Pinpoint the cell where the given text exists, returning its [x, y] midpoint coordinate. 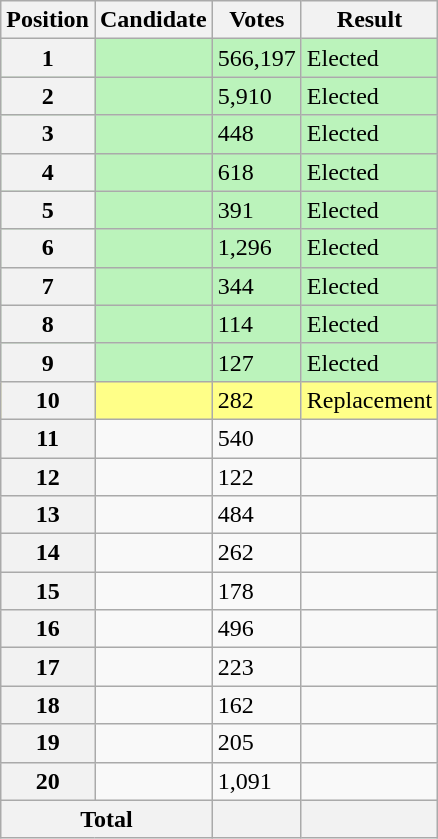
3 [48, 134]
484 [256, 515]
Total [107, 819]
9 [48, 362]
Position [48, 20]
114 [256, 324]
566,197 [256, 58]
540 [256, 438]
Votes [256, 20]
122 [256, 477]
18 [48, 705]
Replacement [369, 400]
6 [48, 248]
162 [256, 705]
15 [48, 591]
391 [256, 210]
1 [48, 58]
8 [48, 324]
16 [48, 629]
127 [256, 362]
Result [369, 20]
282 [256, 400]
448 [256, 134]
13 [48, 515]
1,091 [256, 781]
20 [48, 781]
262 [256, 553]
11 [48, 438]
223 [256, 667]
Candidate [153, 20]
19 [48, 743]
2 [48, 96]
10 [48, 400]
1,296 [256, 248]
178 [256, 591]
5 [48, 210]
17 [48, 667]
4 [48, 172]
7 [48, 286]
14 [48, 553]
205 [256, 743]
618 [256, 172]
5,910 [256, 96]
496 [256, 629]
12 [48, 477]
344 [256, 286]
